Extract the [x, y] coordinate from the center of the cell holding the provided text.  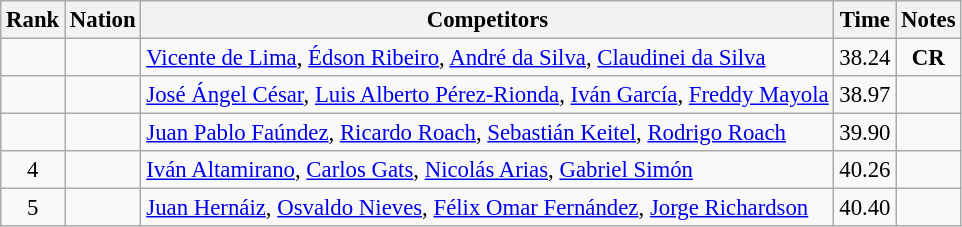
38.24 [865, 58]
Iván Altamirano, Carlos Gats, Nicolás Arias, Gabriel Simón [488, 170]
Rank [33, 20]
40.26 [865, 170]
Vicente de Lima, Édson Ribeiro, André da Silva, Claudinei da Silva [488, 58]
38.97 [865, 95]
CR [928, 58]
40.40 [865, 208]
4 [33, 170]
Nation [103, 20]
José Ángel César, Luis Alberto Pérez-Rionda, Iván García, Freddy Mayola [488, 95]
Juan Hernáiz, Osvaldo Nieves, Félix Omar Fernández, Jorge Richardson [488, 208]
Juan Pablo Faúndez, Ricardo Roach, Sebastián Keitel, Rodrigo Roach [488, 133]
Time [865, 20]
Notes [928, 20]
Competitors [488, 20]
5 [33, 208]
39.90 [865, 133]
